Return [X, Y] of the center of cell containing provided text 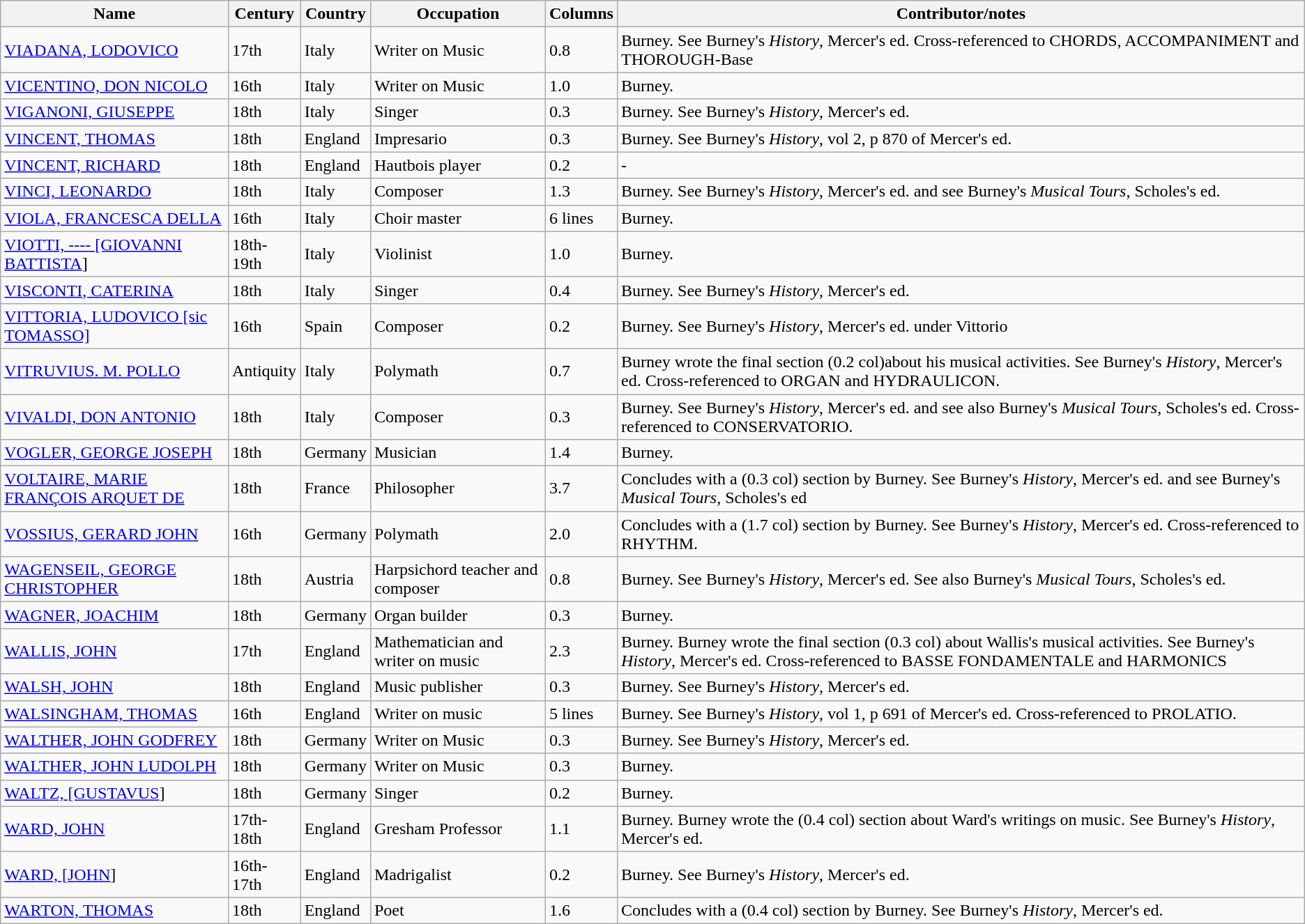
Music publisher [457, 687]
Antiquity [264, 371]
VIADANA, LODOVICO [114, 50]
Gresham Professor [457, 829]
VICENTINO, DON NICOLO [114, 86]
Philosopher [457, 489]
Mathematician and writer on music [457, 651]
VINCI, LEONARDO [114, 192]
VIOLA, FRANCESCA DELLA [114, 218]
VOLTAIRE, MARIE FRANÇOIS ARQUET DE [114, 489]
Concludes with a (0.3 col) section by Burney. See Burney's History, Mercer's ed. and see Burney's Musical Tours, Scholes's ed [961, 489]
Century [264, 14]
VIOTTI, ---- [GIOVANNI BATTISTA] [114, 254]
Writer on music [457, 714]
0.4 [581, 290]
2.3 [581, 651]
VOGLER, GEORGE JOSEPH [114, 453]
WALSH, JOHN [114, 687]
1.1 [581, 829]
VIGANONI, GIUSEPPE [114, 112]
VINCENT, RICHARD [114, 165]
WALTZ, [GUSTAVUS] [114, 793]
18th-19th [264, 254]
Columns [581, 14]
France [335, 489]
6 lines [581, 218]
Organ builder [457, 615]
Concludes with a (0.4 col) section by Burney. See Burney's History, Mercer's ed. [961, 910]
Spain [335, 326]
Burney wrote the final section (0.2 col)about his musical activities. See Burney's History, Mercer's ed. Cross-referenced to ORGAN and HYDRAULICON. [961, 371]
Burney. See Burney's History, Mercer's ed. and see Burney's Musical Tours, Scholes's ed. [961, 192]
1.3 [581, 192]
3.7 [581, 489]
1.4 [581, 453]
VITRUVIUS. M. POLLO [114, 371]
1.6 [581, 910]
WAGNER, JOACHIM [114, 615]
WARD, JOHN [114, 829]
17th-18th [264, 829]
WALTHER, JOHN LUDOLPH [114, 767]
WARD, [JOHN] [114, 874]
16th-17th [264, 874]
VISCONTI, CATERINA [114, 290]
WALSINGHAM, THOMAS [114, 714]
Poet [457, 910]
Contributor/notes [961, 14]
WALTHER, JOHN GODFREY [114, 740]
Occupation [457, 14]
WAGENSEIL, GEORGE CHRISTOPHER [114, 580]
Austria [335, 580]
2.0 [581, 534]
Hautbois player [457, 165]
VOSSIUS, GERARD JOHN [114, 534]
Burney. See Burney's History, vol 2, p 870 of Mercer's ed. [961, 139]
Burney. See Burney's History, Mercer's ed. and see also Burney's Musical Tours, Scholes's ed. Cross-referenced to CONSERVATORIO. [961, 417]
Burney. See Burney's History, Mercer's ed. See also Burney's Musical Tours, Scholes's ed. [961, 580]
Burney. See Burney's History, Mercer's ed. Cross-referenced to CHORDS, ACCOMPANIMENT and THOROUGH-Base [961, 50]
Burney. Burney wrote the (0.4 col) section about Ward's writings on music. See Burney's History, Mercer's ed. [961, 829]
- [961, 165]
Burney. See Burney's History, vol 1, p 691 of Mercer's ed. Cross-referenced to PROLATIO. [961, 714]
Choir master [457, 218]
WARTON, THOMAS [114, 910]
Concludes with a (1.7 col) section by Burney. See Burney's History, Mercer's ed. Cross-referenced to RHYTHM. [961, 534]
0.7 [581, 371]
WALLIS, JOHN [114, 651]
Country [335, 14]
Violinist [457, 254]
Name [114, 14]
Musician [457, 453]
5 lines [581, 714]
VINCENT, THOMAS [114, 139]
Harpsichord teacher and composer [457, 580]
VIVALDI, DON ANTONIO [114, 417]
Madrigalist [457, 874]
Burney. See Burney's History, Mercer's ed. under Vittorio [961, 326]
VITTORIA, LUDOVICO [sic TOMASSO] [114, 326]
Impresario [457, 139]
